Search for the cell housing the specified text and yield its (X, Y) center coordinate. 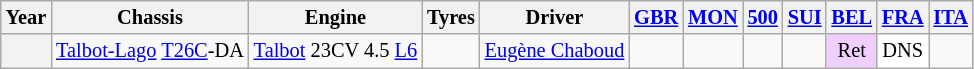
Talbot-Lago T26C-DA (150, 51)
500 (763, 17)
Driver (555, 17)
Eugène Chaboud (555, 51)
DNS (903, 51)
Talbot 23CV 4.5 L6 (336, 51)
Year (26, 17)
Ret (851, 51)
Tyres (451, 17)
Engine (336, 17)
FRA (903, 17)
BEL (851, 17)
ITA (951, 17)
GBR (656, 17)
Chassis (150, 17)
MON (713, 17)
SUI (805, 17)
